Find where the given text appears and provide that cell's center as [x, y] coordinate. 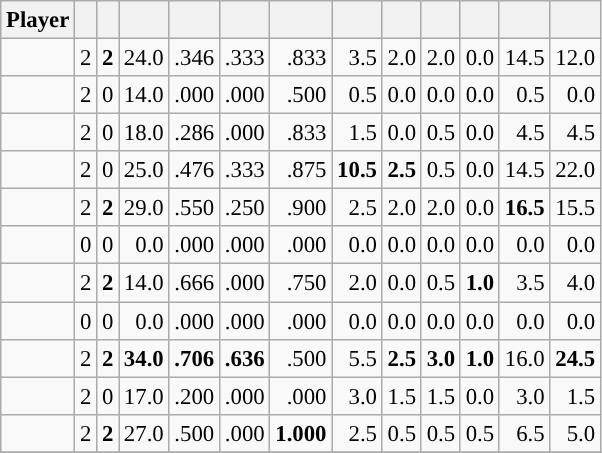
.666 [194, 283]
29.0 [144, 208]
17.0 [144, 396]
5.0 [575, 433]
.200 [194, 396]
18.0 [144, 133]
6.5 [524, 433]
.476 [194, 170]
Player [38, 20]
15.5 [575, 208]
1.000 [301, 433]
12.0 [575, 58]
27.0 [144, 433]
24.0 [144, 58]
.550 [194, 208]
.250 [244, 208]
4.0 [575, 283]
22.0 [575, 170]
10.5 [357, 170]
.900 [301, 208]
24.5 [575, 358]
.286 [194, 133]
16.5 [524, 208]
.750 [301, 283]
34.0 [144, 358]
5.5 [357, 358]
.706 [194, 358]
.636 [244, 358]
25.0 [144, 170]
16.0 [524, 358]
.346 [194, 58]
.875 [301, 170]
